Find where the given text appears and provide that cell's center as [x, y] coordinate. 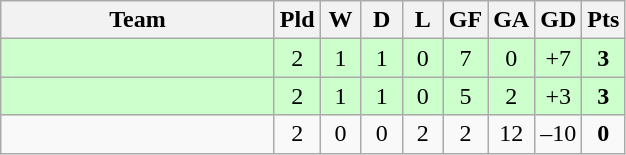
GF [465, 20]
D [382, 20]
5 [465, 96]
W [340, 20]
L [422, 20]
Pld [297, 20]
7 [465, 58]
Pts [604, 20]
GD [558, 20]
+7 [558, 58]
+3 [558, 96]
Team [138, 20]
GA [512, 20]
12 [512, 134]
–10 [558, 134]
